From the cell containing the given text, extract its center point as [x, y] coordinate. 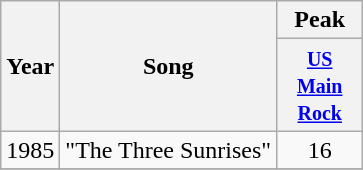
Year [30, 66]
Song [168, 66]
"The Three Sunrises" [168, 150]
Peak [320, 20]
1985 [30, 150]
16 [320, 150]
US Main Rock [320, 85]
